Capture the cell that displays the provided text and extract its (X, Y) central coordinate. 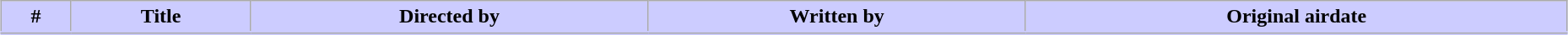
Directed by (449, 17)
# (36, 17)
Written by (837, 17)
Original airdate (1296, 17)
Title (160, 17)
